Find where the given text appears and provide that cell's center as [X, Y] coordinate. 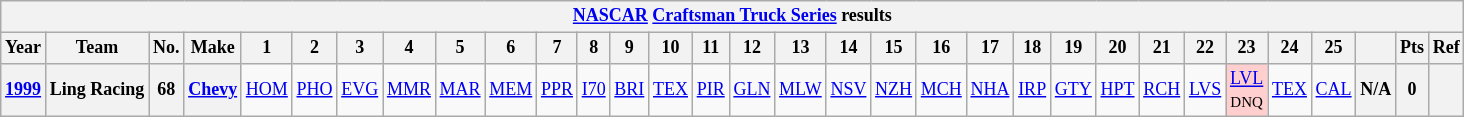
17 [990, 48]
Pts [1412, 48]
PPR [558, 90]
20 [1118, 48]
25 [1334, 48]
PHO [314, 90]
IRP [1032, 90]
HPT [1118, 90]
68 [166, 90]
18 [1032, 48]
NSV [848, 90]
CAL [1334, 90]
NASCAR Craftsman Truck Series results [732, 16]
MCH [941, 90]
23 [1247, 48]
19 [1073, 48]
Chevy [213, 90]
No. [166, 48]
24 [1290, 48]
4 [410, 48]
PIR [710, 90]
9 [630, 48]
13 [800, 48]
MLW [800, 90]
EVG [360, 90]
14 [848, 48]
RCH [1162, 90]
GTY [1073, 90]
10 [671, 48]
BRI [630, 90]
3 [360, 48]
1 [266, 48]
Year [24, 48]
N/A [1376, 90]
Make [213, 48]
MEM [511, 90]
Ref [1446, 48]
11 [710, 48]
7 [558, 48]
GLN [752, 90]
12 [752, 48]
MAR [460, 90]
22 [1206, 48]
LVLDNQ [1247, 90]
2 [314, 48]
Team [96, 48]
Ling Racing [96, 90]
5 [460, 48]
NZH [894, 90]
0 [1412, 90]
HOM [266, 90]
NHA [990, 90]
1999 [24, 90]
LVS [1206, 90]
15 [894, 48]
16 [941, 48]
6 [511, 48]
21 [1162, 48]
I70 [594, 90]
8 [594, 48]
MMR [410, 90]
